Provide the [x, y] coordinate of the cell's center where the given text is located.  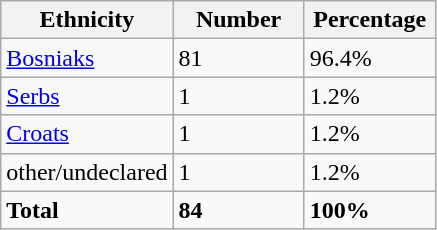
Number [238, 20]
Croats [87, 134]
84 [238, 210]
Percentage [370, 20]
Bosniaks [87, 58]
Total [87, 210]
Serbs [87, 96]
other/undeclared [87, 172]
81 [238, 58]
Ethnicity [87, 20]
96.4% [370, 58]
100% [370, 210]
